Locate the cell with the specified text and output its (x, y) center coordinate. 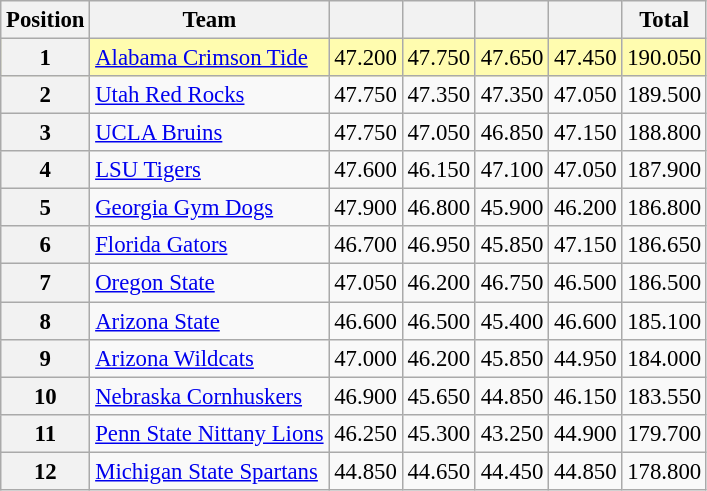
47.900 (366, 208)
190.050 (664, 58)
Arizona Wildcats (210, 358)
47.000 (366, 358)
45.650 (438, 396)
Position (46, 20)
12 (46, 471)
179.700 (664, 433)
Georgia Gym Dogs (210, 208)
Alabama Crimson Tide (210, 58)
2 (46, 95)
186.500 (664, 283)
184.000 (664, 358)
3 (46, 133)
44.650 (438, 471)
43.250 (512, 433)
47.100 (512, 170)
6 (46, 245)
Total (664, 20)
Florida Gators (210, 245)
LSU Tigers (210, 170)
Oregon State (210, 283)
4 (46, 170)
47.600 (366, 170)
1 (46, 58)
Utah Red Rocks (210, 95)
9 (46, 358)
44.450 (512, 471)
10 (46, 396)
45.300 (438, 433)
183.550 (664, 396)
47.450 (586, 58)
187.900 (664, 170)
47.200 (366, 58)
46.850 (512, 133)
5 (46, 208)
188.800 (664, 133)
Team (210, 20)
46.950 (438, 245)
7 (46, 283)
186.800 (664, 208)
Michigan State Spartans (210, 471)
46.250 (366, 433)
185.100 (664, 321)
45.900 (512, 208)
47.650 (512, 58)
46.750 (512, 283)
Arizona State (210, 321)
178.800 (664, 471)
186.650 (664, 245)
Nebraska Cornhuskers (210, 396)
8 (46, 321)
45.400 (512, 321)
44.950 (586, 358)
46.800 (438, 208)
11 (46, 433)
UCLA Bruins (210, 133)
46.700 (366, 245)
189.500 (664, 95)
44.900 (586, 433)
Penn State Nittany Lions (210, 433)
46.900 (366, 396)
